Find where the given text appears and provide that cell's center as (X, Y) coordinate. 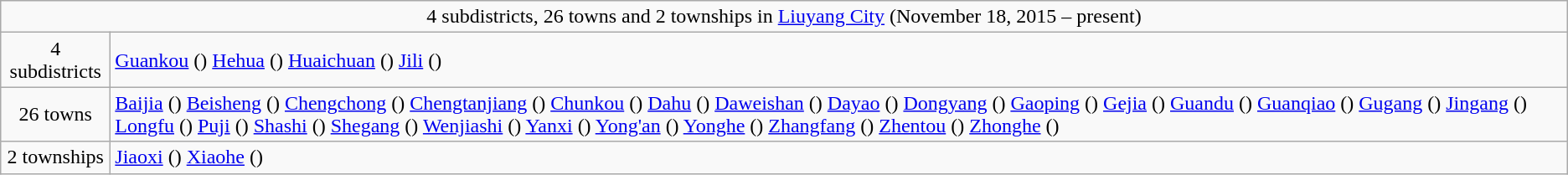
2 townships (55, 157)
4 subdistricts, 26 towns and 2 townships in Liuyang City (November 18, 2015 – present) (784, 17)
26 towns (55, 114)
Jiaoxi () Xiaohe () (839, 157)
Guankou () Hehua () Huaichuan () Jili () (839, 60)
4 subdistricts (55, 60)
